Locate the cell with the specified text and output its [X, Y] center coordinate. 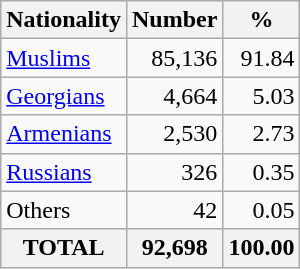
42 [174, 210]
TOTAL [64, 248]
326 [174, 172]
100.00 [262, 248]
Others [64, 210]
85,136 [174, 58]
Nationality [64, 20]
Number [174, 20]
Armenians [64, 134]
Russians [64, 172]
Georgians [64, 96]
2,530 [174, 134]
0.35 [262, 172]
92,698 [174, 248]
Muslims [64, 58]
2.73 [262, 134]
0.05 [262, 210]
4,664 [174, 96]
5.03 [262, 96]
% [262, 20]
91.84 [262, 58]
